Determine the (X, Y) coordinate at the center of the cell enclosing the given text.  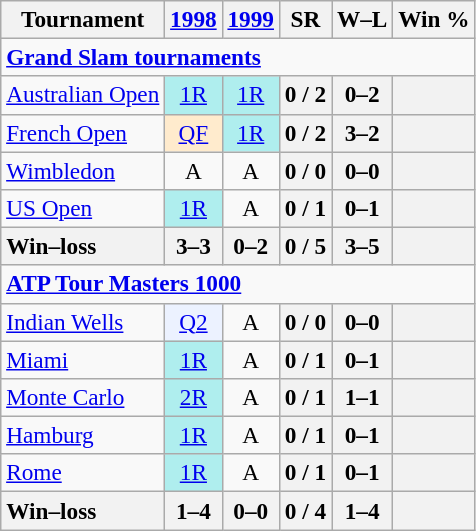
Grand Slam tournaments (238, 57)
Australian Open (83, 95)
1–1 (362, 397)
1999 (250, 19)
Tournament (83, 19)
Indian Wells (83, 322)
QF (194, 133)
0 / 4 (305, 510)
W–L (362, 19)
ATP Tour Masters 1000 (238, 284)
French Open (83, 133)
Q2 (194, 322)
2R (194, 397)
Monte Carlo (83, 397)
Win % (434, 19)
3–5 (362, 246)
Hamburg (83, 435)
Rome (83, 473)
3–2 (362, 133)
SR (305, 19)
Miami (83, 359)
3–3 (194, 246)
0 / 5 (305, 246)
1998 (194, 19)
US Open (83, 208)
Wimbledon (83, 170)
